Find where the given text appears and provide that cell's center as [X, Y] coordinate. 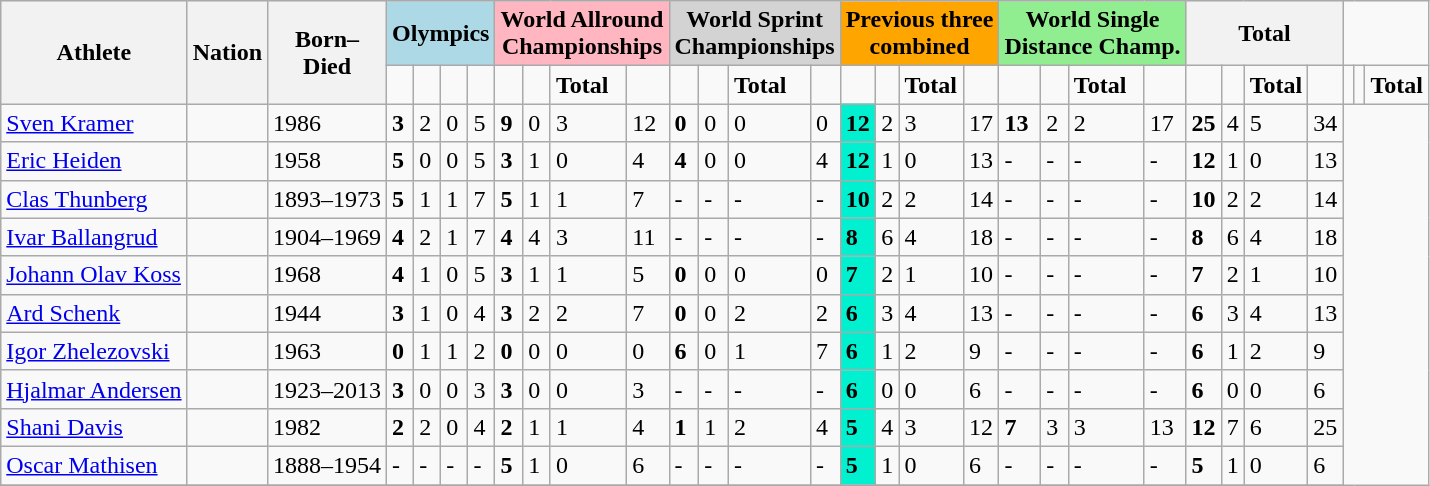
World SprintChampionships [754, 34]
Previous threecombined [920, 34]
Ard Schenk [94, 313]
Born–Died [328, 52]
11 [648, 237]
Athlete [94, 52]
1923–2013 [328, 389]
Sven Kramer [94, 123]
Shani Davis [94, 427]
1893–1973 [328, 199]
1904–1969 [328, 237]
34 [1326, 123]
Ivar Ballangrud [94, 237]
Igor Zhelezovski [94, 351]
1968 [328, 275]
Nation [227, 52]
Johann Olav Koss [94, 275]
World SingleDistance Champ. [1092, 34]
1982 [328, 427]
1944 [328, 313]
Oscar Mathisen [94, 465]
1888–1954 [328, 465]
Hjalmar Andersen [94, 389]
1963 [328, 351]
1986 [328, 123]
1958 [328, 161]
Clas Thunberg [94, 199]
Olympics [441, 34]
Eric Heiden [94, 161]
World AllroundChampionships [582, 34]
